From the cell containing the given text, extract its center point as (X, Y) coordinate. 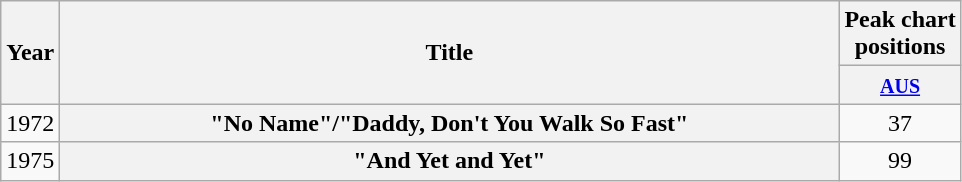
Peak chartpositions (900, 34)
Title (450, 52)
"No Name"/"Daddy, Don't You Walk So Fast" (450, 123)
"And Yet and Yet" (450, 161)
Year (30, 52)
37 (900, 123)
99 (900, 161)
AUS (900, 85)
1972 (30, 123)
1975 (30, 161)
